Return [X, Y] of the center of cell containing provided text 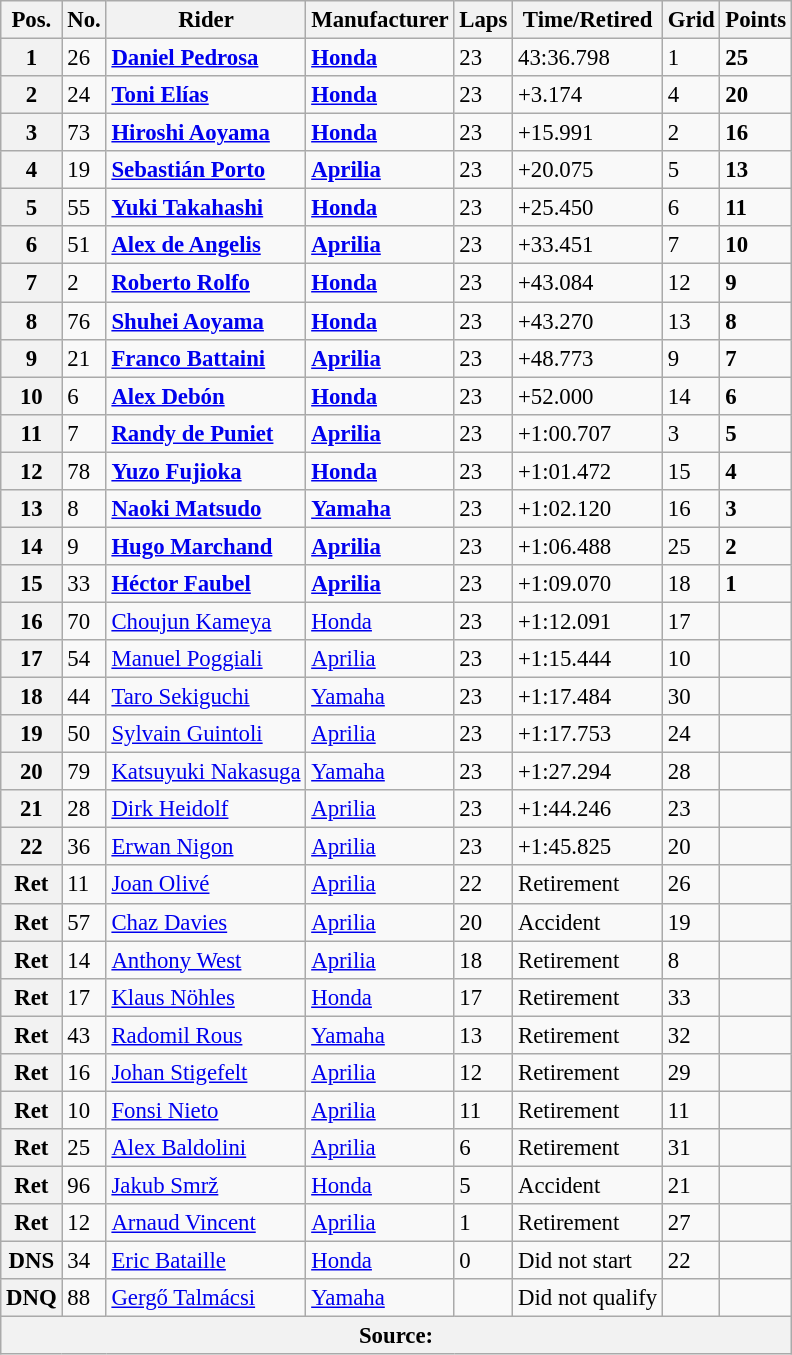
Klaus Nöhles [206, 997]
+1:17.753 [588, 734]
Anthony West [206, 960]
96 [84, 1185]
79 [84, 772]
No. [84, 20]
+52.000 [588, 396]
78 [84, 471]
Shuhei Aoyama [206, 321]
Yuki Takahashi [206, 208]
0 [484, 1261]
+1:06.488 [588, 546]
DNS [32, 1261]
+1:02.120 [588, 509]
+43.084 [588, 283]
Alex Debón [206, 396]
Arnaud Vincent [206, 1223]
+43.270 [588, 321]
Franco Battaini [206, 358]
32 [692, 1035]
Toni Elías [206, 95]
54 [84, 659]
Naoki Matsudo [206, 509]
Alex Baldolini [206, 1148]
Radomil Rous [206, 1035]
Source: [396, 1336]
Rider [206, 20]
50 [84, 734]
57 [84, 922]
Daniel Pedrosa [206, 58]
Eric Bataille [206, 1261]
+1:15.444 [588, 659]
Did not start [588, 1261]
Jakub Smrž [206, 1185]
Johan Stigefelt [206, 1073]
+1:27.294 [588, 772]
76 [84, 321]
73 [84, 133]
51 [84, 245]
+48.773 [588, 358]
Choujun Kameya [206, 621]
Did not qualify [588, 1298]
Fonsi Nieto [206, 1110]
Hiroshi Aoyama [206, 133]
Pos. [32, 20]
+33.451 [588, 245]
44 [84, 697]
+1:45.825 [588, 847]
34 [84, 1261]
Héctor Faubel [206, 584]
Hugo Marchand [206, 546]
Taro Sekiguchi [206, 697]
Manufacturer [380, 20]
Yuzo Fujioka [206, 471]
Erwan Nigon [206, 847]
+3.174 [588, 95]
+1:01.472 [588, 471]
Laps [484, 20]
30 [692, 697]
Grid [692, 20]
Alex de Angelis [206, 245]
+25.450 [588, 208]
Sebastián Porto [206, 170]
36 [84, 847]
+15.991 [588, 133]
DNQ [32, 1298]
88 [84, 1298]
Sylvain Guintoli [206, 734]
43:36.798 [588, 58]
29 [692, 1073]
Chaz Davies [206, 922]
+1:12.091 [588, 621]
Time/Retired [588, 20]
31 [692, 1148]
+1:00.707 [588, 433]
+1:17.484 [588, 697]
Dirk Heidolf [206, 809]
Points [756, 20]
Gergő Talmácsi [206, 1298]
27 [692, 1223]
Manuel Poggiali [206, 659]
Randy de Puniet [206, 433]
Katsuyuki Nakasuga [206, 772]
70 [84, 621]
43 [84, 1035]
+20.075 [588, 170]
+1:09.070 [588, 584]
+1:44.246 [588, 809]
Joan Olivé [206, 885]
55 [84, 208]
Roberto Rolfo [206, 283]
